Locate the cell with the specified text and output its [X, Y] center coordinate. 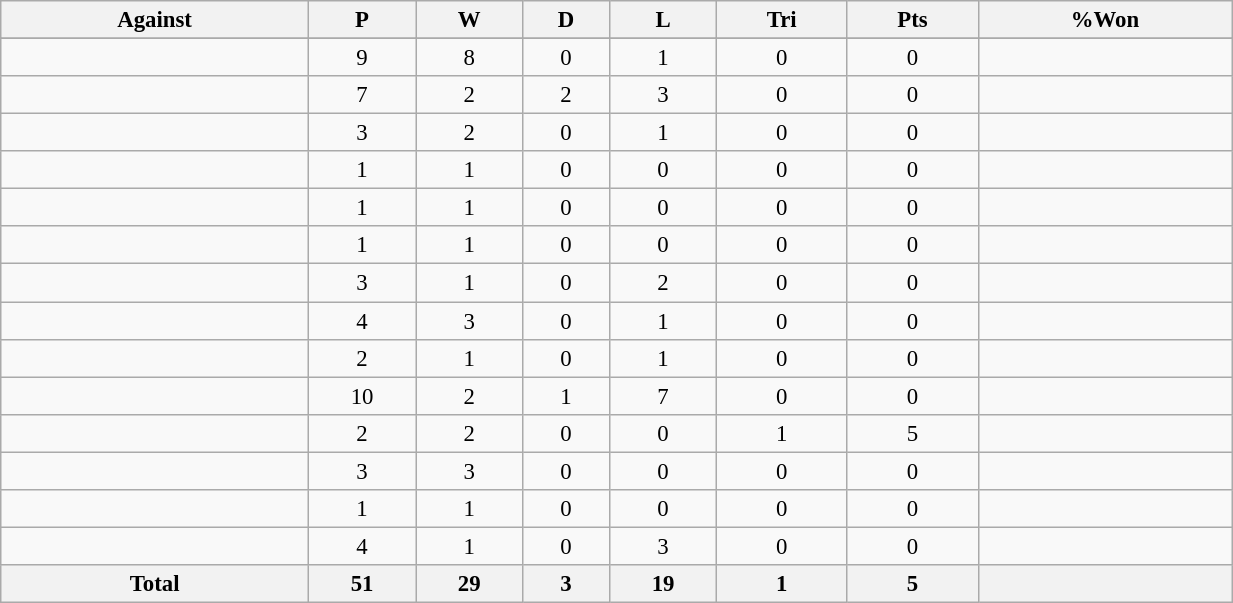
9 [362, 58]
Pts [912, 20]
19 [662, 584]
Tri [782, 20]
51 [362, 584]
29 [470, 584]
Total [155, 584]
L [662, 20]
Against [155, 20]
%Won [1104, 20]
10 [362, 396]
W [470, 20]
P [362, 20]
D [566, 20]
8 [470, 58]
